From the cell containing the given text, extract its center point as [X, Y] coordinate. 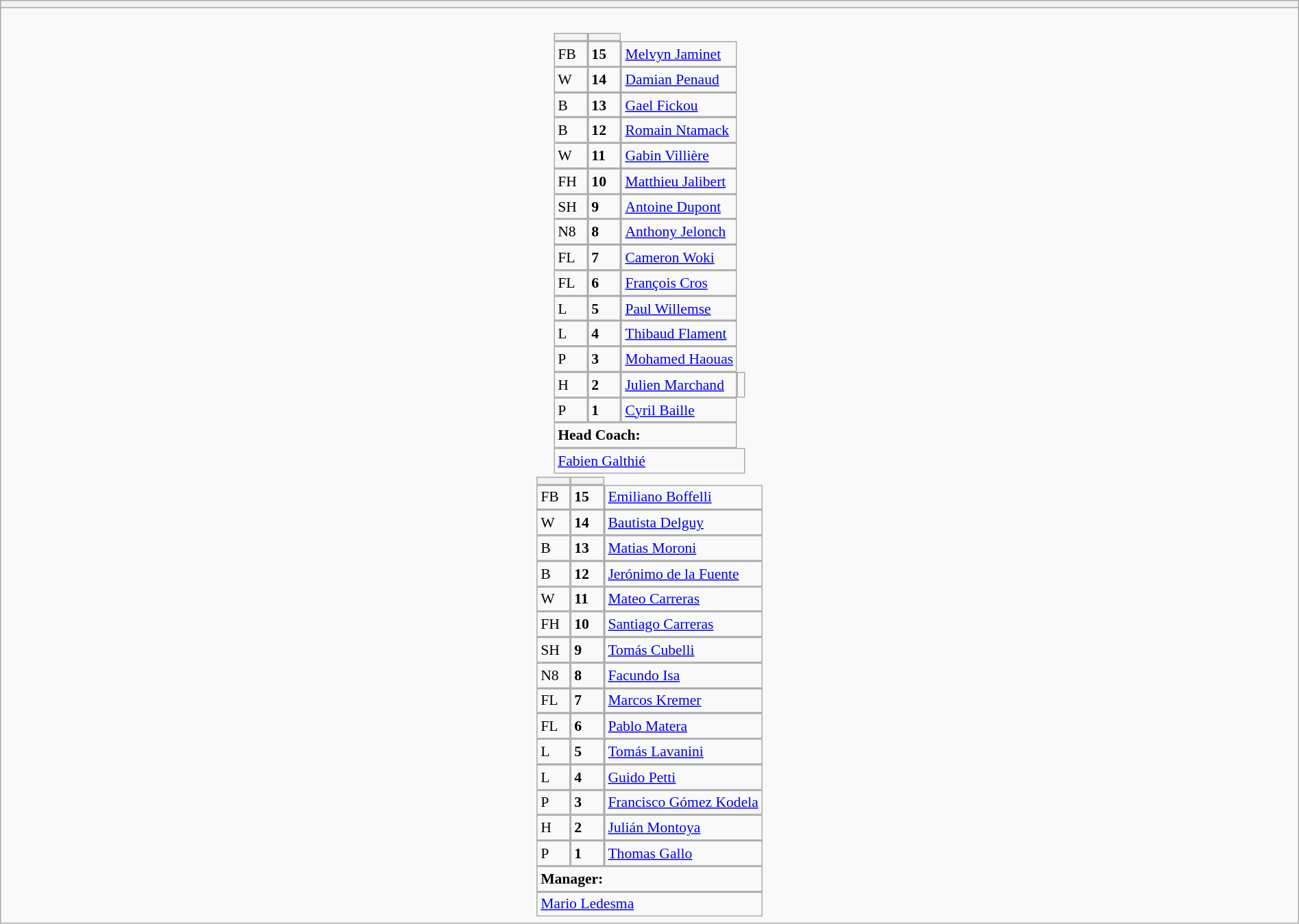
Emiliano Boffelli [684, 497]
Gabin Villière [680, 156]
Tomás Lavanini [684, 752]
Thomas Gallo [684, 853]
Cyril Baille [680, 410]
Paul Willemse [680, 308]
Marcos Kremer [684, 700]
Julián Montoya [684, 827]
Melvyn Jaminet [680, 53]
Gael Fickou [680, 105]
François Cros [680, 282]
Thibaud Flament [680, 334]
Santiago Carreras [684, 625]
Manager: [649, 878]
Francisco Gómez Kodela [684, 803]
Mario Ledesma [649, 904]
Bautista Delguy [684, 522]
Head Coach: [645, 436]
Mohamed Haouas [680, 359]
Cameron Woki [680, 258]
Pablo Matera [684, 726]
Antoine Dupont [680, 207]
Romain Ntamack [680, 130]
Jerónimo de la Fuente [684, 574]
Facundo Isa [684, 675]
Matthieu Jalibert [680, 181]
Tomás Cubelli [684, 649]
Fabien Galthié [649, 460]
Matias Moroni [684, 548]
Damian Penaud [680, 79]
Anthony Jelonch [680, 232]
Guido Petti [684, 777]
Mateo Carreras [684, 599]
Julien Marchand [680, 385]
